Return (x, y) of the center of cell containing provided text 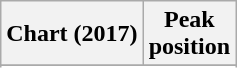
Peakposition (189, 34)
Chart (2017) (72, 34)
